Capture the cell that displays the provided text and extract its (x, y) central coordinate. 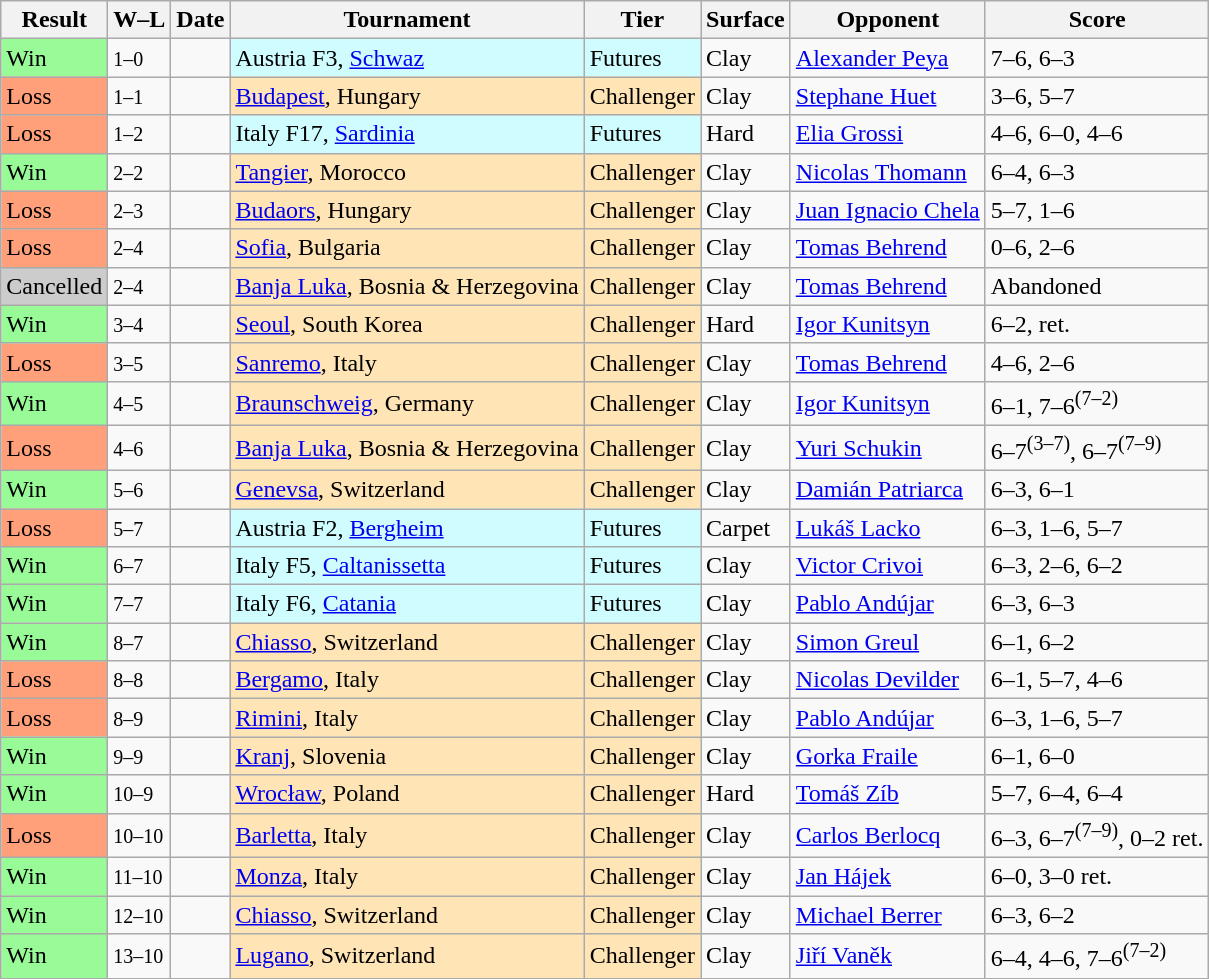
4–6 (140, 448)
Elia Grossi (888, 134)
10–10 (140, 836)
6–1, 7–6(7–2) (1097, 404)
6–4, 6–3 (1097, 172)
Bergamo, Italy (407, 680)
Sanremo, Italy (407, 362)
Yuri Schukin (888, 448)
Rimini, Italy (407, 718)
6–0, 3–0 ret. (1097, 877)
6–3, 6–3 (1097, 604)
5–7 (140, 528)
10–9 (140, 794)
Lukáš Lacko (888, 528)
Victor Crivoi (888, 566)
5–7, 6–4, 6–4 (1097, 794)
Sofia, Bulgaria (407, 248)
Tangier, Morocco (407, 172)
Braunschweig, Germany (407, 404)
7–6, 6–3 (1097, 58)
6–2, ret. (1097, 324)
2–2 (140, 172)
Nicolas Devilder (888, 680)
Gorka Fraile (888, 756)
Date (200, 20)
6–7 (140, 566)
8–7 (140, 642)
Result (54, 20)
Abandoned (1097, 286)
Genevsa, Switzerland (407, 489)
6–3, 6–1 (1097, 489)
Michael Berrer (888, 915)
Budapest, Hungary (407, 96)
Juan Ignacio Chela (888, 210)
6–7(3–7), 6–7(7–9) (1097, 448)
4–6, 2–6 (1097, 362)
Italy F5, Caltanissetta (407, 566)
6–1, 6–2 (1097, 642)
7–7 (140, 604)
Carlos Berlocq (888, 836)
Austria F2, Bergheim (407, 528)
Nicolas Thomann (888, 172)
1–0 (140, 58)
Budaors, Hungary (407, 210)
Damián Patriarca (888, 489)
2–3 (140, 210)
4–5 (140, 404)
Jan Hájek (888, 877)
Tomáš Zíb (888, 794)
5–6 (140, 489)
6–4, 4–6, 7–6(7–2) (1097, 956)
0–6, 2–6 (1097, 248)
Kranj, Slovenia (407, 756)
1–2 (140, 134)
9–9 (140, 756)
Score (1097, 20)
Tournament (407, 20)
6–3, 6–7(7–9), 0–2 ret. (1097, 836)
1–1 (140, 96)
4–6, 6–0, 4–6 (1097, 134)
Stephane Huet (888, 96)
12–10 (140, 915)
3–4 (140, 324)
6–3, 6–2 (1097, 915)
Seoul, South Korea (407, 324)
Lugano, Switzerland (407, 956)
6–3, 2–6, 6–2 (1097, 566)
5–7, 1–6 (1097, 210)
Surface (746, 20)
8–8 (140, 680)
Italy F17, Sardinia (407, 134)
Cancelled (54, 286)
3–5 (140, 362)
W–L (140, 20)
8–9 (140, 718)
Monza, Italy (407, 877)
Carpet (746, 528)
6–1, 5–7, 4–6 (1097, 680)
13–10 (140, 956)
6–1, 6–0 (1097, 756)
Barletta, Italy (407, 836)
Wrocław, Poland (407, 794)
Tier (642, 20)
Alexander Peya (888, 58)
Italy F6, Catania (407, 604)
Simon Greul (888, 642)
Jiří Vaněk (888, 956)
Austria F3, Schwaz (407, 58)
11–10 (140, 877)
3–6, 5–7 (1097, 96)
Opponent (888, 20)
